Detect which cell encompasses the target text, then output its (X, Y) center coordinate. 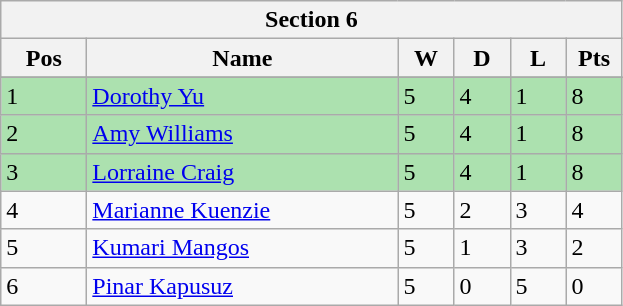
D (482, 58)
Section 6 (312, 20)
Dorothy Yu (242, 96)
W (426, 58)
6 (44, 286)
Kumari Mangos (242, 248)
Amy Williams (242, 134)
Name (242, 58)
Lorraine Craig (242, 172)
L (538, 58)
Marianne Kuenzie (242, 210)
Pts (594, 58)
Pinar Kapusuz (242, 286)
Pos (44, 58)
